Locate the cell with the specified text and output its [x, y] center coordinate. 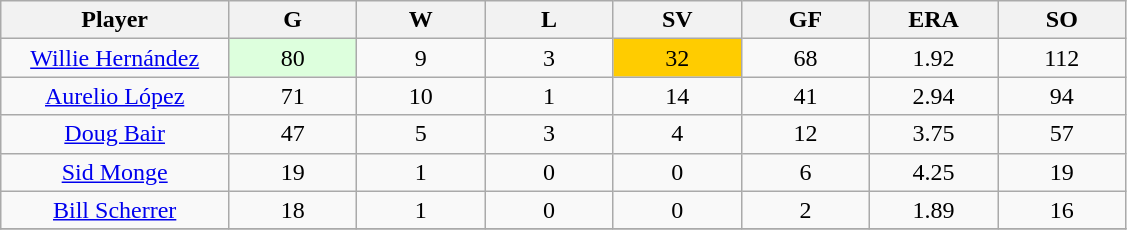
47 [293, 134]
14 [677, 96]
GF [805, 20]
Sid Monge [115, 172]
2 [805, 210]
57 [1062, 134]
SO [1062, 20]
Willie Hernández [115, 58]
18 [293, 210]
1.92 [934, 58]
1.89 [934, 210]
16 [1062, 210]
5 [421, 134]
Aurelio López [115, 96]
SV [677, 20]
Bill Scherrer [115, 210]
12 [805, 134]
41 [805, 96]
10 [421, 96]
3.75 [934, 134]
9 [421, 58]
L [549, 20]
4.25 [934, 172]
4 [677, 134]
71 [293, 96]
80 [293, 58]
Player [115, 20]
68 [805, 58]
2.94 [934, 96]
94 [1062, 96]
G [293, 20]
6 [805, 172]
32 [677, 58]
W [421, 20]
ERA [934, 20]
Doug Bair [115, 134]
112 [1062, 58]
